For the text-containing cell, return its midpoint in [X, Y] coordinate format. 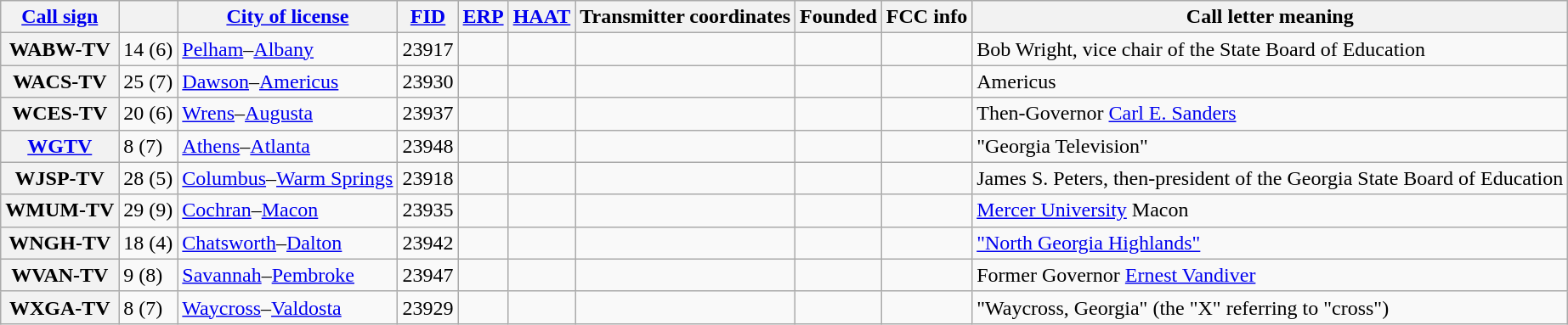
Pelham–Albany [287, 49]
Mercer University Macon [1270, 210]
"Georgia Television" [1270, 146]
WJSP-TV [59, 178]
Transmitter coordinates [685, 17]
HAAT [542, 17]
Waycross–Valdosta [287, 307]
20 (6) [148, 114]
Then-Governor Carl E. Sanders [1270, 114]
23937 [428, 114]
Cochran–Macon [287, 210]
23918 [428, 178]
WACS-TV [59, 81]
Chatsworth–Dalton [287, 243]
Americus [1270, 81]
Bob Wright, vice chair of the State Board of Education [1270, 49]
WXGA-TV [59, 307]
29 (9) [148, 210]
City of license [287, 17]
23930 [428, 81]
25 (7) [148, 81]
23935 [428, 210]
Athens–Atlanta [287, 146]
WNGH-TV [59, 243]
23947 [428, 275]
Wrens–Augusta [287, 114]
"Waycross, Georgia" (the "X" referring to "cross") [1270, 307]
Dawson–Americus [287, 81]
23929 [428, 307]
WMUM-TV [59, 210]
9 (8) [148, 275]
WVAN-TV [59, 275]
Founded [839, 17]
Former Governor Ernest Vandiver [1270, 275]
23942 [428, 243]
Columbus–Warm Springs [287, 178]
WGTV [59, 146]
23917 [428, 49]
23948 [428, 146]
WCES-TV [59, 114]
"North Georgia Highlands" [1270, 243]
WABW-TV [59, 49]
Call sign [59, 17]
FCC info [926, 17]
FID [428, 17]
James S. Peters, then-president of the Georgia State Board of Education [1270, 178]
18 (4) [148, 243]
Call letter meaning [1270, 17]
ERP [483, 17]
28 (5) [148, 178]
14 (6) [148, 49]
Savannah–Pembroke [287, 275]
